Capture the cell that displays the provided text and extract its [X, Y] central coordinate. 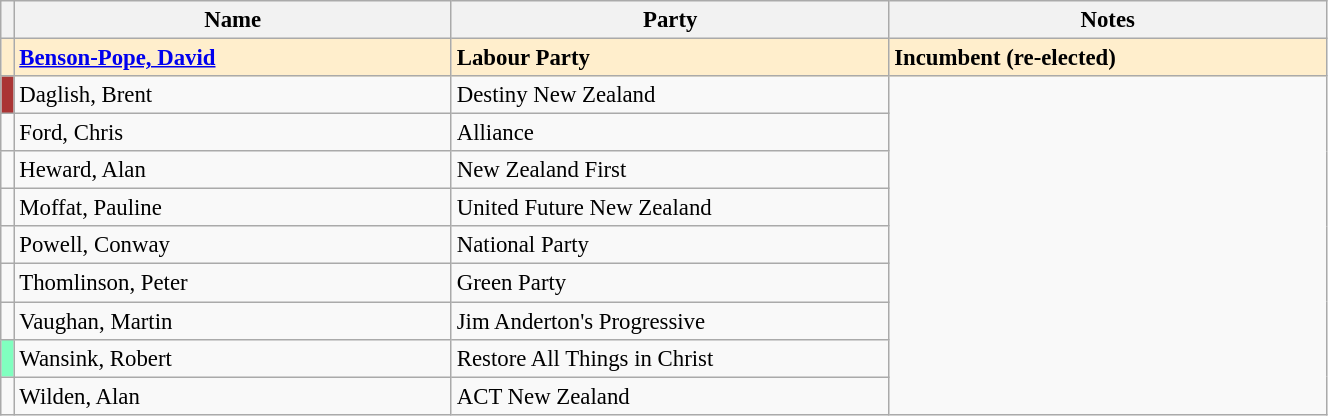
Jim Anderton's Progressive [670, 321]
Thomlinson, Peter [232, 283]
Restore All Things in Christ [670, 358]
New Zealand First [670, 170]
Moffat, Pauline [232, 208]
Daglish, Brent [232, 95]
Wansink, Robert [232, 358]
Powell, Conway [232, 245]
Labour Party [670, 58]
Vaughan, Martin [232, 321]
ACT New Zealand [670, 396]
Ford, Chris [232, 133]
Benson-Pope, David [232, 58]
Party [670, 20]
Name [232, 20]
Wilden, Alan [232, 396]
Heward, Alan [232, 170]
Destiny New Zealand [670, 95]
National Party [670, 245]
United Future New Zealand [670, 208]
Incumbent (re-elected) [1108, 58]
Notes [1108, 20]
Green Party [670, 283]
Alliance [670, 133]
